Search for the cell housing the specified text and yield its [X, Y] center coordinate. 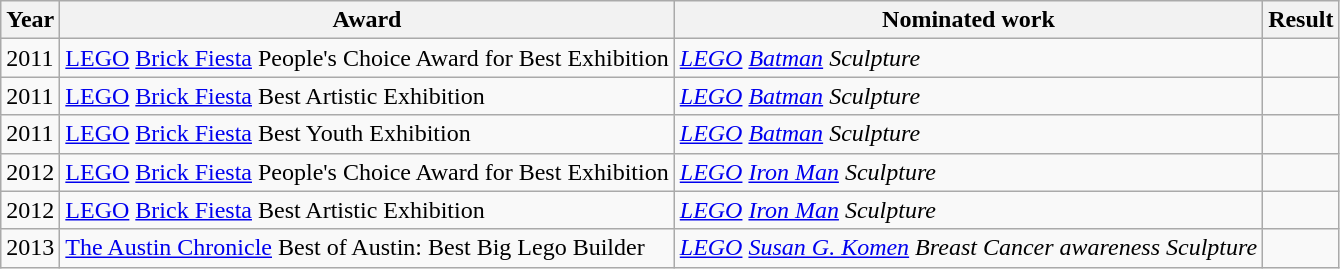
The Austin Chronicle Best of Austin: Best Big Lego Builder [367, 248]
Nominated work [968, 20]
Result [1301, 20]
LEGO Brick Fiesta Best Youth Exhibition [367, 134]
Award [367, 20]
2013 [30, 248]
LEGO Susan G. Komen Breast Cancer awareness Sculpture [968, 248]
Year [30, 20]
